Identify which cell holds the provided text, then report its (X, Y) central coordinate. 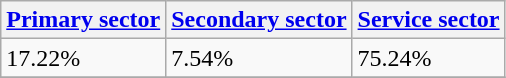
Primary sector (84, 20)
Service sector (428, 20)
7.54% (259, 58)
Secondary sector (259, 20)
17.22% (84, 58)
75.24% (428, 58)
